Capture the cell that displays the provided text and extract its [X, Y] central coordinate. 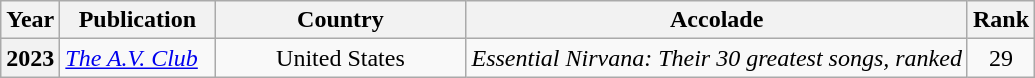
Accolade [716, 20]
Essential Nirvana: Their 30 greatest songs, ranked [716, 58]
United States [340, 58]
Year [30, 20]
29 [1000, 58]
Country [340, 20]
Rank [1000, 20]
2023 [30, 58]
Publication [138, 20]
The A.V. Club [138, 58]
